Extract the (x, y) coordinate from the center of the cell holding the provided text.  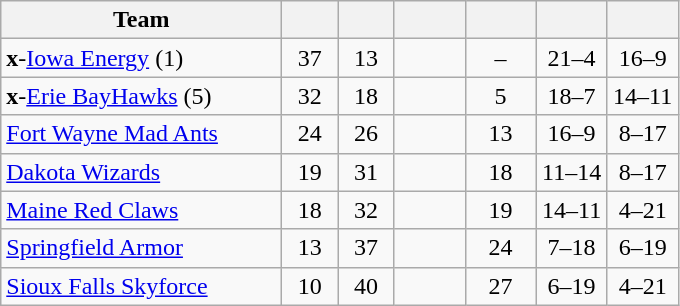
Maine Red Claws (142, 210)
21–4 (572, 58)
31 (366, 172)
10 (310, 286)
– (500, 58)
26 (366, 134)
40 (366, 286)
Dakota Wizards (142, 172)
x-Iowa Energy (1) (142, 58)
Springfield Armor (142, 248)
27 (500, 286)
x-Erie BayHawks (5) (142, 96)
5 (500, 96)
7–18 (572, 248)
18–7 (572, 96)
11–14 (572, 172)
Fort Wayne Mad Ants (142, 134)
Sioux Falls Skyforce (142, 286)
Team (142, 20)
